Output the (x, y) coordinate of the center of the cell containing the given text.  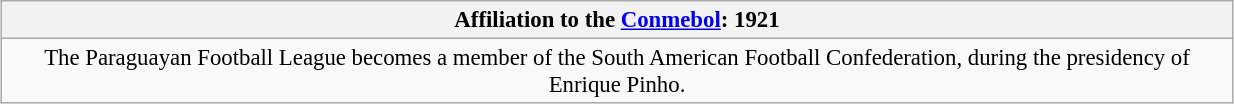
The Paraguayan Football League becomes a member of the South American Football Confederation, during the presidency of Enrique Pinho. (618, 70)
Affiliation to the Conmebol: 1921 (618, 20)
